For the text-containing cell, return its midpoint in (x, y) coordinate format. 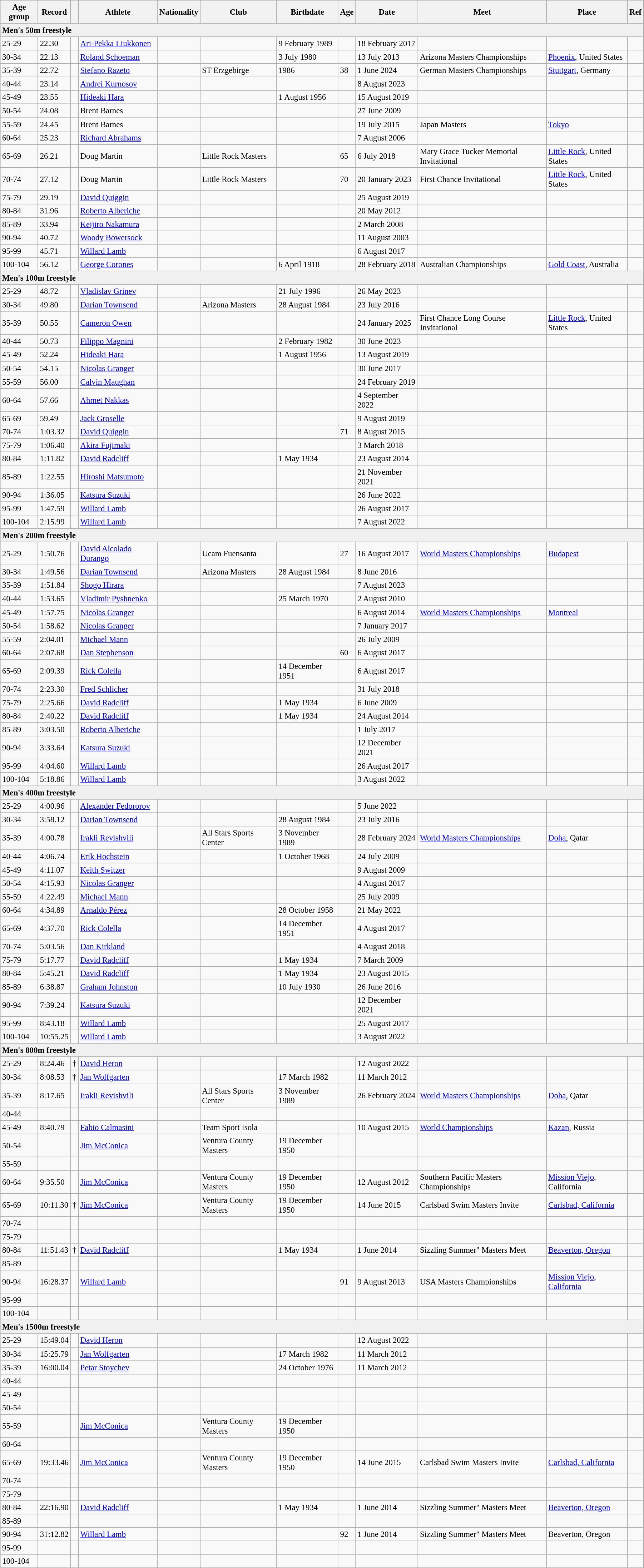
6:38.87 (54, 987)
3 March 2018 (387, 445)
22.13 (54, 57)
1:57.75 (54, 612)
Record (54, 12)
1:22.55 (54, 477)
24.45 (54, 124)
Budapest (587, 553)
Stefano Razeto (118, 70)
6 April 1918 (307, 265)
4 September 2022 (387, 400)
1:03.32 (54, 432)
3:33.64 (54, 748)
Japan Masters (482, 124)
Southern Pacific Masters Championships (482, 1182)
Montreal (587, 612)
45.71 (54, 251)
Keijiro Nakamura (118, 224)
15:25.79 (54, 1354)
1 October 1968 (307, 856)
2:25.66 (54, 702)
28 February 2024 (387, 838)
18 February 2017 (387, 44)
Dan Kirkland (118, 947)
Jack Groselle (118, 418)
23.55 (54, 98)
Andrei Kurnosov (118, 84)
2 August 2010 (387, 599)
19 July 2015 (387, 124)
25 August 2017 (387, 1024)
Nationality (179, 12)
7 August 2022 (387, 522)
USA Masters Championships (482, 1282)
4:04.60 (54, 766)
54.15 (54, 368)
7 January 2017 (387, 626)
11 August 2003 (387, 238)
40.72 (54, 238)
Erik Hochstein (118, 856)
24 August 2014 (387, 716)
Athlete (118, 12)
92 (347, 1534)
9 August 2009 (387, 870)
Keith Switzer (118, 870)
Tokyo (587, 124)
5:18.86 (54, 779)
20 January 2023 (387, 179)
2:23.30 (54, 689)
1986 (307, 70)
First Chance Long Course Invitational (482, 323)
23 August 2014 (387, 459)
4 August 2018 (387, 947)
8:17.65 (54, 1095)
First Chance Invitational (482, 179)
2:40.22 (54, 716)
33.94 (54, 224)
Arizona Masters Championships (482, 57)
1:51.84 (54, 585)
7 August 2023 (387, 585)
Stuttgart, Germany (587, 70)
Kazan, Russia (587, 1127)
Club (238, 12)
1:49.56 (54, 572)
10 August 2015 (387, 1127)
Men's 200m freestyle (322, 536)
13 August 2019 (387, 355)
11:51.43 (54, 1250)
8 August 2023 (387, 84)
25 August 2019 (387, 197)
29.19 (54, 197)
22.72 (54, 70)
4:22.49 (54, 897)
Shogo Hirara (118, 585)
Vladimir Pyshnenko (118, 599)
Gold Coast, Australia (587, 265)
31:12.82 (54, 1534)
31 July 2018 (387, 689)
7 August 2006 (387, 138)
23 August 2015 (387, 973)
2:04.01 (54, 639)
21 July 1996 (307, 291)
26 February 2024 (387, 1095)
52.24 (54, 355)
24 February 2019 (387, 382)
65 (347, 156)
Roland Schoeman (118, 57)
23.14 (54, 84)
4:00.78 (54, 838)
31.96 (54, 211)
16 August 2017 (387, 553)
Ahmet Nakkas (118, 400)
2 March 2008 (387, 224)
8:40.79 (54, 1127)
Place (587, 12)
20 May 2012 (387, 211)
22.30 (54, 44)
26.21 (54, 156)
World Championships (482, 1127)
8 August 2015 (387, 432)
7:39.24 (54, 1005)
27.12 (54, 179)
10:55.25 (54, 1037)
Ucam Fuensanta (238, 553)
Vladislav Grinev (118, 291)
3 July 1980 (307, 57)
38 (347, 70)
Filippo Magnini (118, 341)
1:50.76 (54, 553)
Arnaldo Pérez (118, 910)
Dan Stephenson (118, 652)
1:58.62 (54, 626)
1:36.05 (54, 495)
24 January 2025 (387, 323)
27 (347, 553)
10:11.30 (54, 1205)
Date (387, 12)
Hiroshi Matsumoto (118, 477)
9 August 2019 (387, 418)
Akira Fujimaki (118, 445)
Men's 100m freestyle (322, 278)
1 June 2024 (387, 70)
Woody Bowersock (118, 238)
6 August 2014 (387, 612)
22:16.90 (54, 1508)
5:45.21 (54, 973)
Mary Grace Tucker Memorial Invitational (482, 156)
9 August 2013 (387, 1282)
26 May 2023 (387, 291)
Cameron Owen (118, 323)
2:15.99 (54, 522)
Alexander Fedororov (118, 806)
13 July 2013 (387, 57)
8:24.46 (54, 1064)
91 (347, 1282)
4:34.89 (54, 910)
Ari-Pekka Liukkonen (118, 44)
28 February 2018 (387, 265)
28 October 1958 (307, 910)
Australian Championships (482, 265)
1:47.59 (54, 509)
Age (347, 12)
Men's 50m freestyle (322, 30)
50.55 (54, 323)
8:43.18 (54, 1024)
David Alcolado Durango (118, 553)
Graham Johnston (118, 987)
71 (347, 432)
George Corones (118, 265)
15:49.04 (54, 1341)
26 June 2022 (387, 495)
1:11.82 (54, 459)
Meet (482, 12)
25 March 1970 (307, 599)
50.73 (54, 341)
1:53.65 (54, 599)
9 February 1989 (307, 44)
4:11.07 (54, 870)
Richard Abrahams (118, 138)
6 July 2018 (387, 156)
3:58.12 (54, 820)
1 July 2017 (387, 729)
ST Erzgebirge (238, 70)
Petar Stoychev (118, 1367)
1:06.40 (54, 445)
26 July 2009 (387, 639)
2 February 1982 (307, 341)
7 March 2009 (387, 960)
Fabio Calmasini (118, 1127)
10 July 1930 (307, 987)
Birthdate (307, 12)
60 (347, 652)
16:00.04 (54, 1367)
5:03.56 (54, 947)
25.23 (54, 138)
2:07.68 (54, 652)
26 June 2016 (387, 987)
56.00 (54, 382)
Ref (635, 12)
24.08 (54, 111)
24 October 1976 (307, 1367)
49.80 (54, 305)
25 July 2009 (387, 897)
Age group (19, 12)
Men's 1500m freestyle (322, 1327)
21 November 2021 (387, 477)
8 June 2016 (387, 572)
Fred Schlicher (118, 689)
24 July 2009 (387, 856)
German Masters Championships (482, 70)
Calvin Maughan (118, 382)
57.66 (54, 400)
19:33.46 (54, 1462)
Team Sport Isola (238, 1127)
70 (347, 179)
8:08.53 (54, 1077)
30 June 2023 (387, 341)
48.72 (54, 291)
Men's 800m freestyle (322, 1050)
3:03.50 (54, 729)
4:15.93 (54, 883)
27 June 2009 (387, 111)
5 June 2022 (387, 806)
16:28.37 (54, 1282)
4:06.74 (54, 856)
15 August 2019 (387, 98)
12 August 2012 (387, 1182)
4:37.70 (54, 928)
30 June 2017 (387, 368)
Phoenix, United States (587, 57)
56.12 (54, 265)
Men's 400m freestyle (322, 793)
2:09.39 (54, 671)
6 June 2009 (387, 702)
9:35.50 (54, 1182)
5:17.77 (54, 960)
4:00.96 (54, 806)
59.49 (54, 418)
21 May 2022 (387, 910)
